Return the [x, y] coordinate for the center point of the cell that contains the specified text.  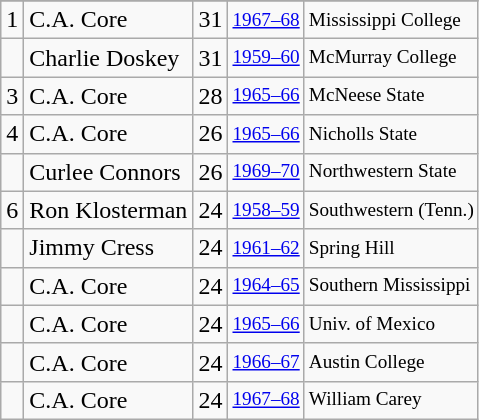
Austin College [391, 362]
1959–60 [266, 58]
McNeese State [391, 96]
William Carey [391, 400]
1 [12, 20]
Northwestern State [391, 172]
Jimmy Cress [108, 248]
1961–62 [266, 248]
Mississippi College [391, 20]
3 [12, 96]
McMurray College [391, 58]
Southern Mississippi [391, 286]
Univ. of Mexico [391, 324]
Curlee Connors [108, 172]
Spring Hill [391, 248]
28 [210, 96]
Southwestern (Tenn.) [391, 210]
Ron Klosterman [108, 210]
1966–67 [266, 362]
1958–59 [266, 210]
6 [12, 210]
4 [12, 134]
1964–65 [266, 286]
Charlie Doskey [108, 58]
1969–70 [266, 172]
Nicholls State [391, 134]
